Output the (X, Y) coordinate of the center of the cell containing the given text.  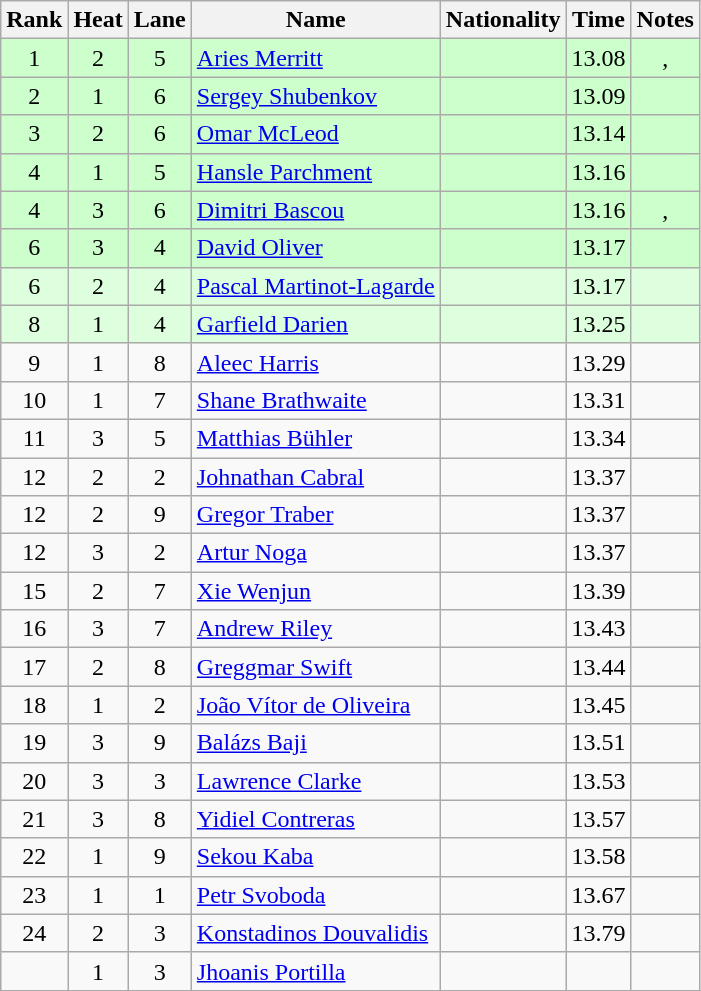
16 (34, 629)
13.39 (598, 591)
Sergey Shubenkov (316, 96)
10 (34, 400)
Matthias Bühler (316, 438)
Lane (160, 20)
Name (316, 20)
Andrew Riley (316, 629)
11 (34, 438)
17 (34, 667)
Notes (665, 20)
Heat (98, 20)
19 (34, 743)
13.79 (598, 933)
Nationality (503, 20)
Jhoanis Portilla (316, 971)
13.09 (598, 96)
Sekou Kaba (316, 857)
Xie Wenjun (316, 591)
Greggmar Swift (316, 667)
Rank (34, 20)
Dimitri Bascou (316, 210)
22 (34, 857)
Petr Svoboda (316, 895)
23 (34, 895)
Garfield Darien (316, 324)
13.45 (598, 705)
13.14 (598, 134)
20 (34, 781)
15 (34, 591)
Konstadinos Douvalidis (316, 933)
Aries Merritt (316, 58)
13.67 (598, 895)
Lawrence Clarke (316, 781)
13.43 (598, 629)
13.29 (598, 362)
Shane Brathwaite (316, 400)
13.58 (598, 857)
13.51 (598, 743)
Hansle Parchment (316, 172)
18 (34, 705)
Balázs Baji (316, 743)
13.31 (598, 400)
Aleec Harris (316, 362)
13.57 (598, 819)
Pascal Martinot-Lagarde (316, 286)
Yidiel Contreras (316, 819)
13.34 (598, 438)
Omar McLeod (316, 134)
Johnathan Cabral (316, 477)
Gregor Traber (316, 515)
13.44 (598, 667)
13.53 (598, 781)
Artur Noga (316, 553)
21 (34, 819)
13.25 (598, 324)
Time (598, 20)
13.08 (598, 58)
24 (34, 933)
David Oliver (316, 248)
João Vítor de Oliveira (316, 705)
